Output the (X, Y) coordinate of the center of the cell containing the given text.  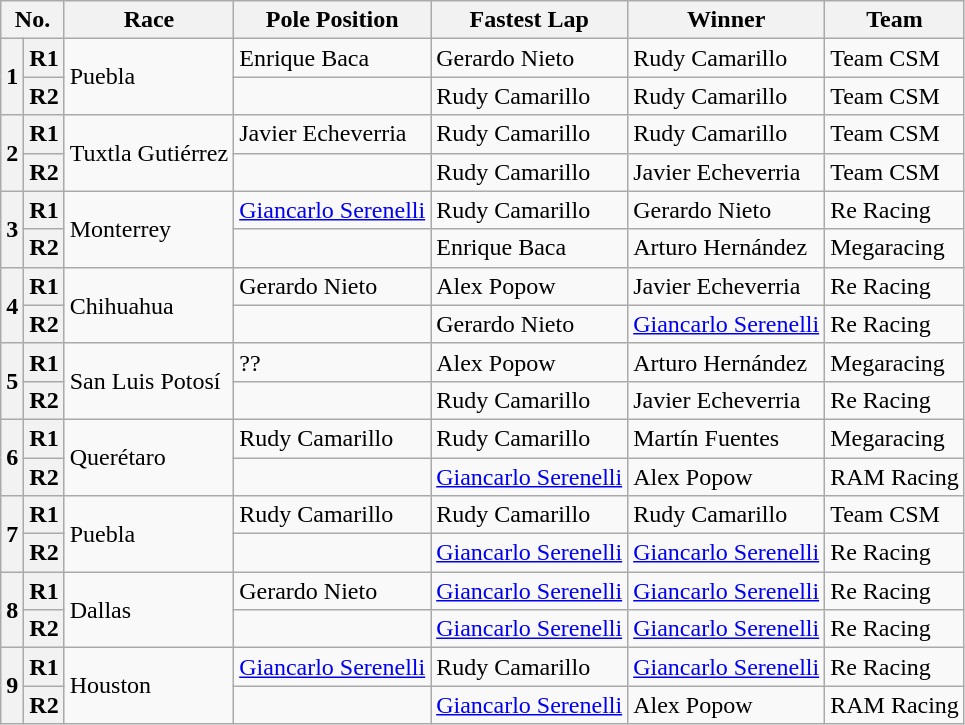
4 (12, 305)
Fastest Lap (530, 20)
8 (12, 610)
?? (332, 362)
5 (12, 381)
6 (12, 457)
Race (148, 20)
Monterrey (148, 229)
3 (12, 229)
Chihuahua (148, 305)
Querétaro (148, 457)
Houston (148, 686)
No. (32, 20)
Dallas (148, 610)
1 (12, 77)
7 (12, 534)
Pole Position (332, 20)
Martín Fuentes (726, 438)
Winner (726, 20)
Tuxtla Gutiérrez (148, 153)
2 (12, 153)
9 (12, 686)
Team (895, 20)
San Luis Potosí (148, 381)
